For the text-containing cell, return its midpoint in [X, Y] coordinate format. 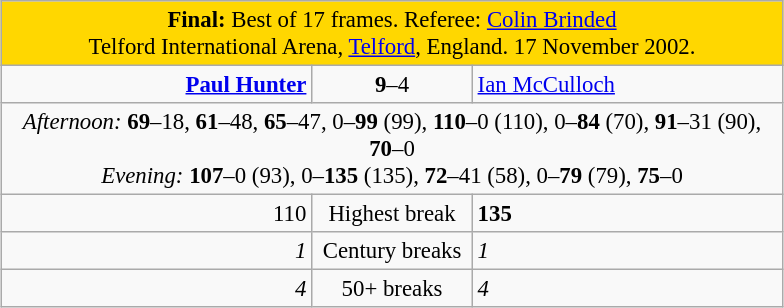
Paul Hunter [156, 85]
50+ breaks [392, 289]
Afternoon: 69–18, 61–48, 65–47, 0–99 (99), 110–0 (110), 0–84 (70), 91–31 (90), 70–0Evening: 107–0 (93), 0–135 (135), 72–41 (58), 0–79 (79), 75–0 [392, 149]
Century breaks [392, 251]
9–4 [392, 85]
Final: Best of 17 frames. Referee: Colin Brinded Telford International Arena, Telford, England. 17 November 2002. [392, 34]
Highest break [392, 214]
Ian McCulloch [628, 85]
110 [156, 214]
135 [628, 214]
